Detect which cell encompasses the target text, then output its (x, y) center coordinate. 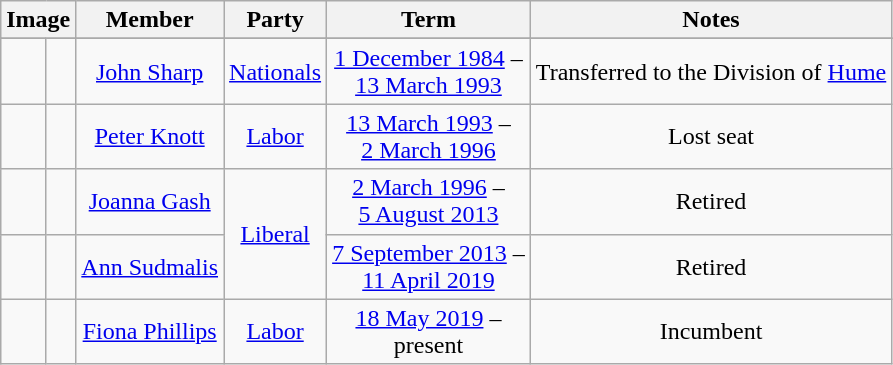
Term (429, 20)
Joanna Gash (150, 202)
Image (38, 20)
Party (276, 20)
Nationals (276, 72)
18 May 2019 –present (429, 332)
Transferred to the Division of Hume (710, 72)
7 September 2013 –11 April 2019 (429, 266)
Ann Sudmalis (150, 266)
2 March 1996 –5 August 2013 (429, 202)
13 March 1993 –2 March 1996 (429, 136)
1 December 1984 –13 March 1993 (429, 72)
Incumbent (710, 332)
Notes (710, 20)
Fiona Phillips (150, 332)
Liberal (276, 234)
Peter Knott (150, 136)
Lost seat (710, 136)
Member (150, 20)
John Sharp (150, 72)
